Identify which cell holds the provided text, then report its (x, y) central coordinate. 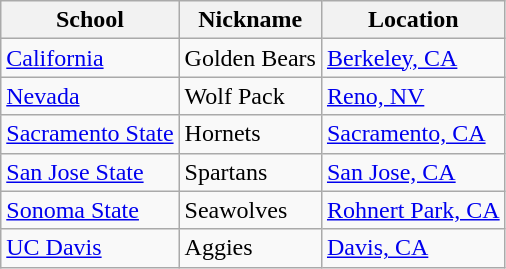
Aggies (250, 248)
Berkeley, CA (413, 58)
School (90, 20)
Sacramento State (90, 134)
Seawolves (250, 210)
Reno, NV (413, 96)
Rohnert Park, CA (413, 210)
Hornets (250, 134)
Davis, CA (413, 248)
Nickname (250, 20)
Nevada (90, 96)
Location (413, 20)
San Jose, CA (413, 172)
Wolf Pack (250, 96)
Sacramento, CA (413, 134)
California (90, 58)
UC Davis (90, 248)
Sonoma State (90, 210)
Golden Bears (250, 58)
San Jose State (90, 172)
Spartans (250, 172)
